Locate the cell with the specified text and output its (X, Y) center coordinate. 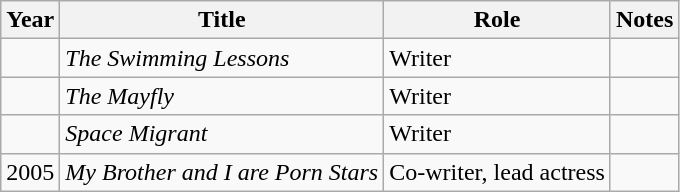
Title (222, 20)
Role (498, 20)
Year (30, 20)
The Mayfly (222, 96)
Notes (644, 20)
My Brother and I are Porn Stars (222, 172)
Space Migrant (222, 134)
Co-writer, lead actress (498, 172)
2005 (30, 172)
The Swimming Lessons (222, 58)
